Detect which cell encompasses the target text, then output its [x, y] center coordinate. 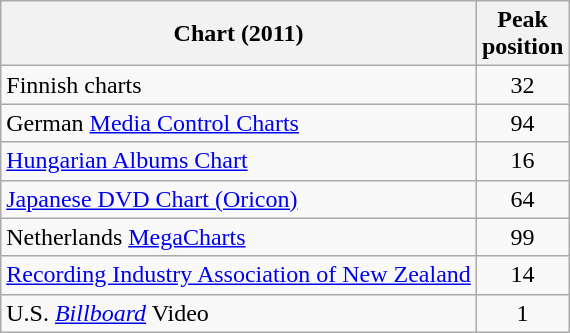
German Media Control Charts [239, 123]
Netherlands MegaCharts [239, 237]
1 [522, 313]
Hungarian Albums Chart [239, 161]
32 [522, 85]
14 [522, 275]
16 [522, 161]
Recording Industry Association of New Zealand [239, 275]
94 [522, 123]
Japanese DVD Chart (Oricon) [239, 199]
Chart (2011) [239, 34]
64 [522, 199]
99 [522, 237]
Finnish charts [239, 85]
U.S. Billboard Video [239, 313]
Peakposition [522, 34]
